Return [X, Y] of the center of cell containing provided text 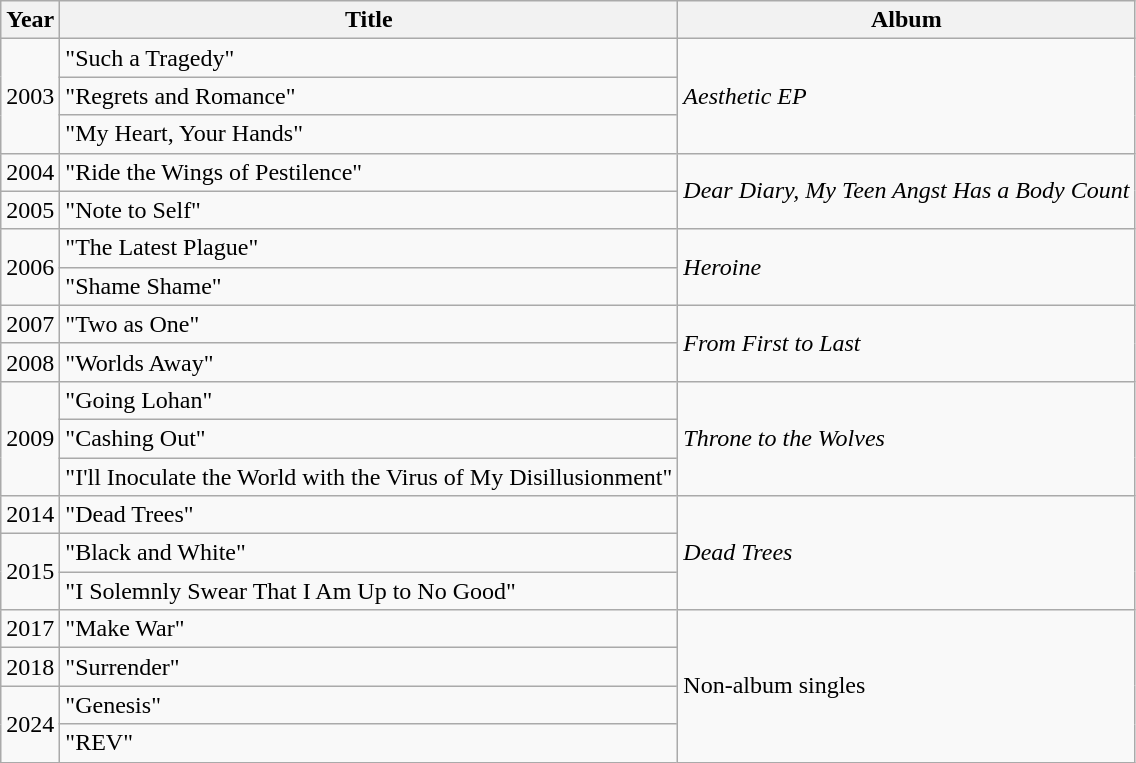
From First to Last [906, 343]
"Black and White" [369, 553]
"Regrets and Romance" [369, 96]
2017 [30, 629]
Heroine [906, 267]
Album [906, 20]
"Note to Self" [369, 210]
2005 [30, 210]
2024 [30, 724]
"REV" [369, 743]
"My Heart, Your Hands" [369, 134]
"Dead Trees" [369, 515]
2014 [30, 515]
"Two as One" [369, 324]
"Worlds Away" [369, 362]
"Going Lohan" [369, 400]
"Genesis" [369, 705]
2009 [30, 438]
Throne to the Wolves [906, 438]
Dear Diary, My Teen Angst Has a Body Count [906, 191]
Aesthetic EP [906, 96]
Dead Trees [906, 553]
Year [30, 20]
"Shame Shame" [369, 286]
Non-album singles [906, 686]
"Such a Tragedy" [369, 58]
2004 [30, 172]
Title [369, 20]
"Make War" [369, 629]
2006 [30, 267]
2007 [30, 324]
"I Solemnly Swear That I Am Up to No Good" [369, 591]
2018 [30, 667]
2003 [30, 96]
"Surrender" [369, 667]
"Ride the Wings of Pestilence" [369, 172]
"Cashing Out" [369, 438]
"I'll Inoculate the World with the Virus of My Disillusionment" [369, 477]
2008 [30, 362]
2015 [30, 572]
"The Latest Plague" [369, 248]
